Capture the cell that displays the provided text and extract its (X, Y) central coordinate. 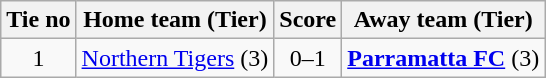
Northern Tigers (3) (175, 58)
Home team (Tier) (175, 20)
Tie no (38, 20)
0–1 (308, 58)
1 (38, 58)
Away team (Tier) (444, 20)
Parramatta FC (3) (444, 58)
Score (308, 20)
